Search for the cell housing the specified text and yield its [x, y] center coordinate. 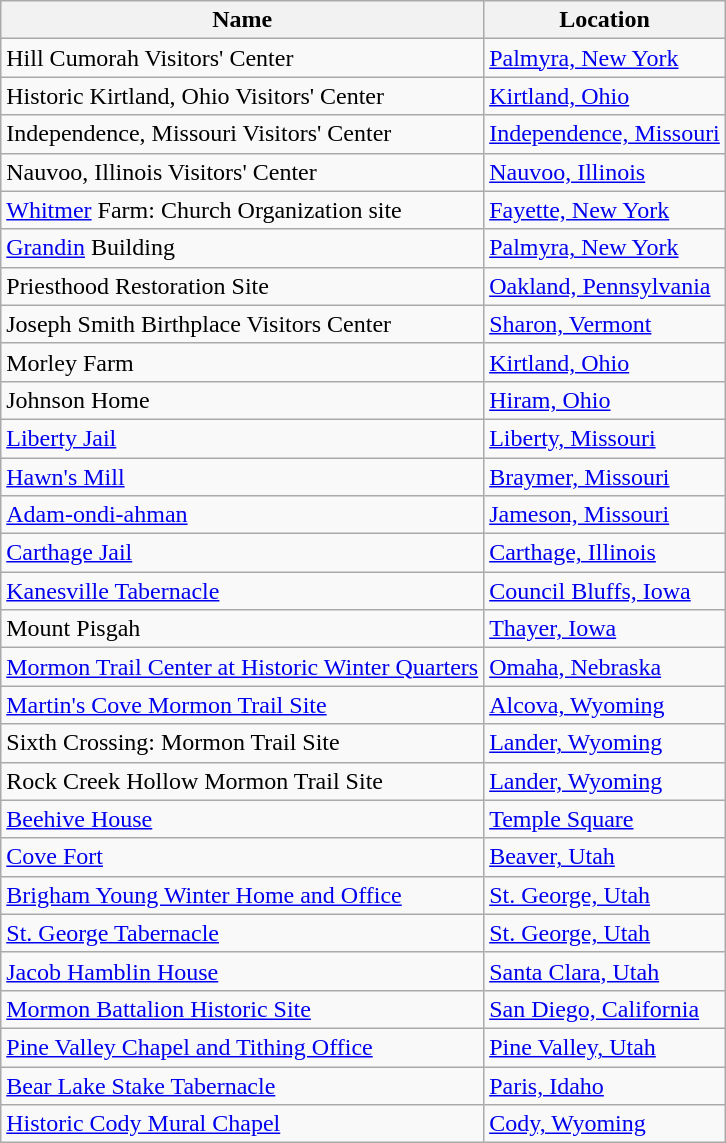
Historic Cody Mural Chapel [242, 1124]
Name [242, 20]
Nauvoo, Illinois Visitors' Center [242, 172]
Pine Valley, Utah [605, 1047]
Mormon Battalion Historic Site [242, 1009]
Joseph Smith Birthplace Visitors Center [242, 324]
Santa Clara, Utah [605, 971]
Pine Valley Chapel and Tithing Office [242, 1047]
Adam-ondi-ahman [242, 515]
Beaver, Utah [605, 857]
Braymer, Missouri [605, 477]
San Diego, California [605, 1009]
Martin's Cove Mormon Trail Site [242, 705]
Location [605, 20]
Oakland, Pennsylvania [605, 286]
Priesthood Restoration Site [242, 286]
St. George Tabernacle [242, 933]
Council Bluffs, Iowa [605, 591]
Carthage, Illinois [605, 553]
Alcova, Wyoming [605, 705]
Paris, Idaho [605, 1085]
Rock Creek Hollow Mormon Trail Site [242, 781]
Cove Fort [242, 857]
Omaha, Nebraska [605, 667]
Historic Kirtland, Ohio Visitors' Center [242, 96]
Grandin Building [242, 248]
Mount Pisgah [242, 629]
Temple Square [605, 819]
Hiram, Ohio [605, 400]
Bear Lake Stake Tabernacle [242, 1085]
Sharon, Vermont [605, 324]
Hawn's Mill [242, 477]
Thayer, Iowa [605, 629]
Carthage Jail [242, 553]
Cody, Wyoming [605, 1124]
Liberty Jail [242, 438]
Liberty, Missouri [605, 438]
Hill Cumorah Visitors' Center [242, 58]
Morley Farm [242, 362]
Sixth Crossing: Mormon Trail Site [242, 743]
Jameson, Missouri [605, 515]
Nauvoo, Illinois [605, 172]
Fayette, New York [605, 210]
Independence, Missouri [605, 134]
Mormon Trail Center at Historic Winter Quarters [242, 667]
Brigham Young Winter Home and Office [242, 895]
Whitmer Farm: Church Organization site [242, 210]
Kanesville Tabernacle [242, 591]
Jacob Hamblin House [242, 971]
Independence, Missouri Visitors' Center [242, 134]
Johnson Home [242, 400]
Beehive House [242, 819]
